Scan for the cell matching the given text and deliver its [x, y] coordinate at center. 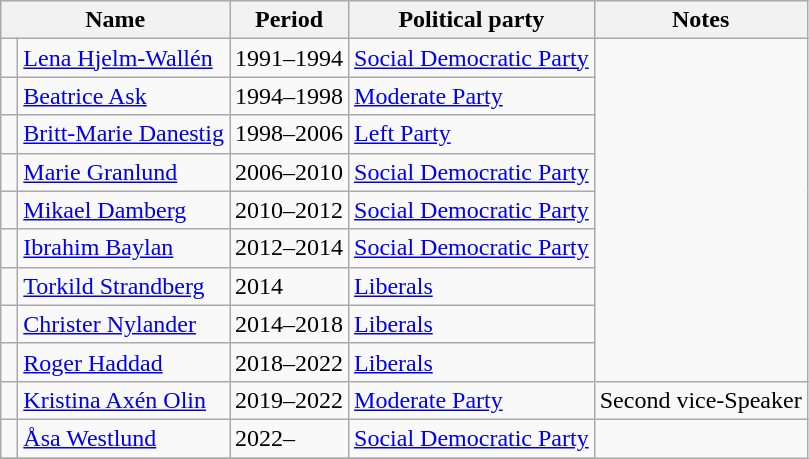
Ibrahim Baylan [124, 248]
Marie Granlund [124, 172]
2010–2012 [290, 210]
Left Party [472, 134]
Kristina Axén Olin [124, 400]
Åsa Westlund [124, 438]
2014 [290, 286]
1998–2006 [290, 134]
Period [290, 20]
2014–2018 [290, 324]
Britt-Marie Danestig [124, 134]
2012–2014 [290, 248]
1991–1994 [290, 58]
Political party [472, 20]
Beatrice Ask [124, 96]
Mikael Damberg [124, 210]
Second vice-Speaker [700, 400]
2018–2022 [290, 362]
Roger Haddad [124, 362]
Lena Hjelm-Wallén [124, 58]
2006–2010 [290, 172]
Name [116, 20]
Notes [700, 20]
2019–2022 [290, 400]
Torkild Strandberg [124, 286]
1994–1998 [290, 96]
2022– [290, 438]
Christer Nylander [124, 324]
